From the cell containing the given text, extract its center point as (X, Y) coordinate. 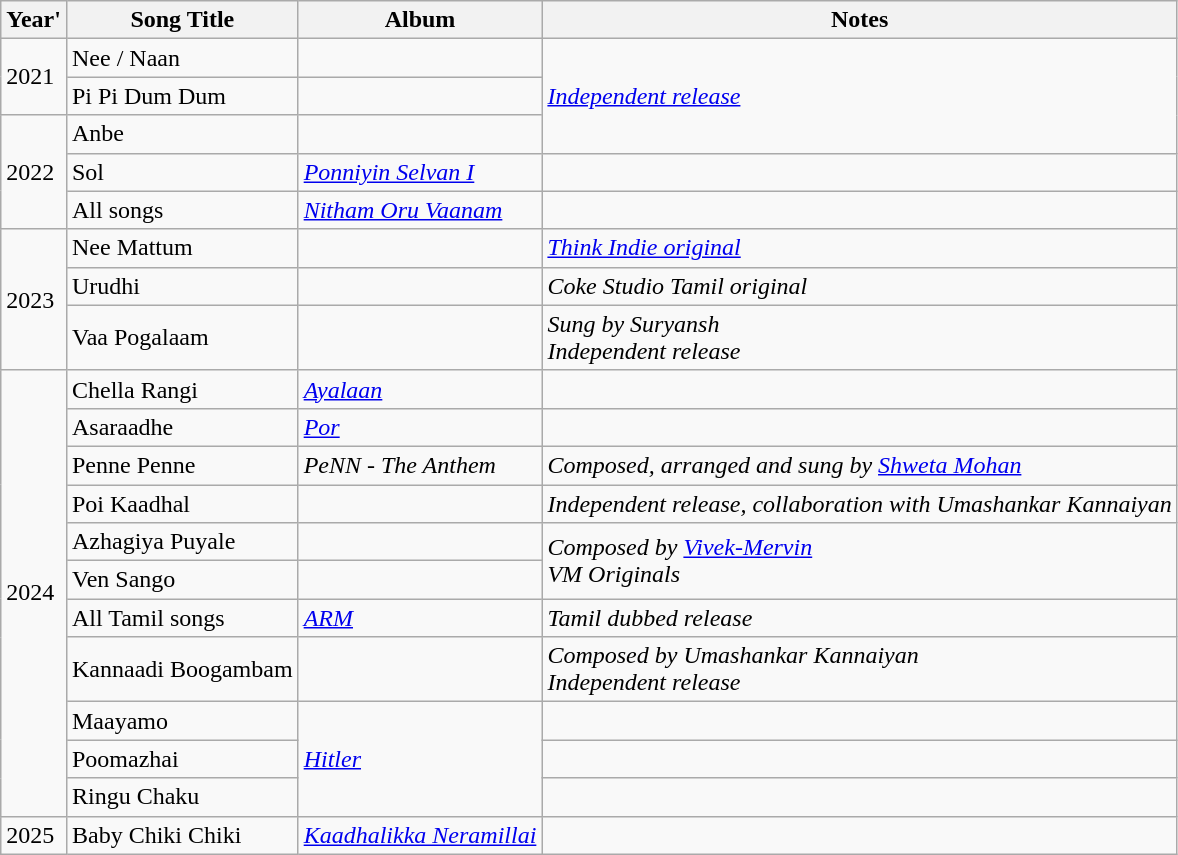
Chella Rangi (182, 389)
Independent release, collaboration with Umashankar Kannaiyan (860, 503)
Composed by Umashankar KannaiyanIndependent release (860, 670)
Ringu Chaku (182, 797)
2025 (34, 835)
Album (420, 20)
2022 (34, 172)
Notes (860, 20)
Nee / Naan (182, 58)
All Tamil songs (182, 618)
Kannaadi Boogambam (182, 670)
Independent release (860, 96)
Sung by SuryanshIndependent release (860, 338)
Composed, arranged and sung by Shweta Mohan (860, 465)
Pi Pi Dum Dum (182, 96)
Think Indie original (860, 248)
Nee Mattum (182, 248)
Tamil dubbed release (860, 618)
Kaadhalikka Neramillai (420, 835)
Baby Chiki Chiki (182, 835)
Ponniyin Selvan I (420, 172)
Asaraadhe (182, 427)
Sol (182, 172)
Poi Kaadhal (182, 503)
Composed by Vivek-MervinVM Originals (860, 561)
Urudhi (182, 286)
2023 (34, 300)
PeNN - The Anthem (420, 465)
Penne Penne (182, 465)
Coke Studio Tamil original (860, 286)
Anbe (182, 134)
Hitler (420, 759)
2024 (34, 593)
Ven Sango (182, 580)
Vaa Pogalaam (182, 338)
Ayalaan (420, 389)
2021 (34, 77)
ARM (420, 618)
Song Title (182, 20)
Por (420, 427)
Azhagiya Puyale (182, 542)
Year' (34, 20)
All songs (182, 210)
Maayamo (182, 721)
Nitham Oru Vaanam (420, 210)
Poomazhai (182, 759)
